Provide the (X, Y) coordinate of the cell's center where the given text is located.  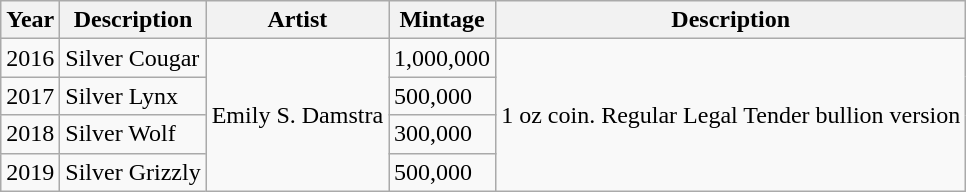
Mintage (442, 20)
Emily S. Damstra (297, 115)
Silver Lynx (133, 96)
1,000,000 (442, 58)
Silver Wolf (133, 134)
2016 (30, 58)
Year (30, 20)
Silver Cougar (133, 58)
300,000 (442, 134)
Artist (297, 20)
Silver Grizzly (133, 172)
2019 (30, 172)
2017 (30, 96)
1 oz coin. Regular Legal Tender bullion version (731, 115)
2018 (30, 134)
